Find where the given text appears and provide that cell's center as (X, Y) coordinate. 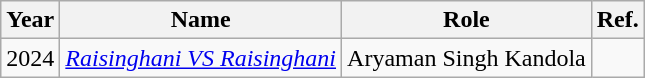
Role (467, 20)
Ref. (618, 20)
2024 (30, 58)
Aryaman Singh Kandola (467, 58)
Year (30, 20)
Name (201, 20)
Raisinghani VS Raisinghani (201, 58)
